Determine the [x, y] coordinate at the center of the cell enclosing the given text.  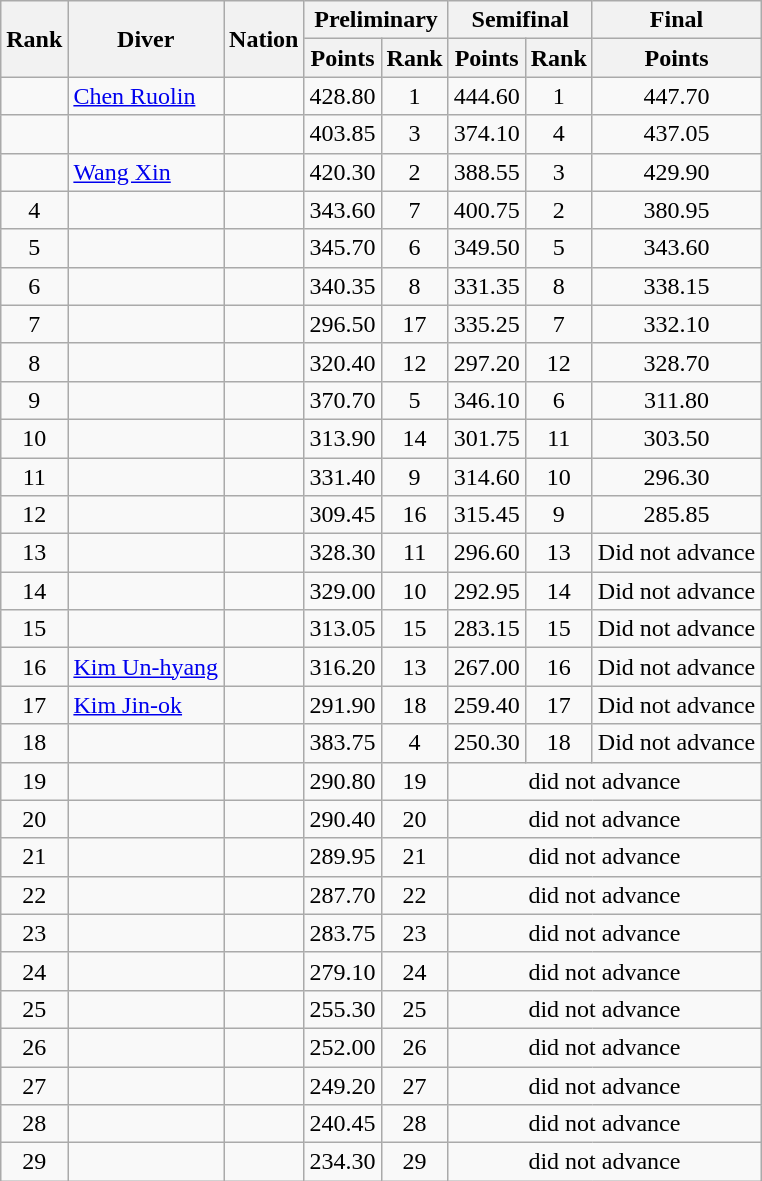
267.00 [486, 667]
252.00 [342, 1047]
428.80 [342, 96]
Wang Xin [146, 172]
296.50 [342, 324]
259.40 [486, 705]
292.95 [486, 591]
303.50 [676, 438]
296.30 [676, 477]
287.70 [342, 895]
250.30 [486, 743]
383.75 [342, 743]
314.60 [486, 477]
400.75 [486, 210]
345.70 [342, 248]
313.05 [342, 629]
234.30 [342, 1162]
311.80 [676, 400]
447.70 [676, 96]
331.40 [342, 477]
331.35 [486, 286]
Final [676, 20]
Kim Un-hyang [146, 667]
374.10 [486, 134]
290.40 [342, 819]
316.20 [342, 667]
Chen Ruolin [146, 96]
283.15 [486, 629]
285.85 [676, 515]
297.20 [486, 362]
335.25 [486, 324]
309.45 [342, 515]
313.90 [342, 438]
301.75 [486, 438]
Nation [264, 39]
291.90 [342, 705]
Diver [146, 39]
279.10 [342, 971]
332.10 [676, 324]
290.80 [342, 781]
340.35 [342, 286]
315.45 [486, 515]
Preliminary [376, 20]
338.15 [676, 286]
388.55 [486, 172]
349.50 [486, 248]
437.05 [676, 134]
255.30 [342, 1009]
240.45 [342, 1124]
444.60 [486, 96]
420.30 [342, 172]
289.95 [342, 857]
429.90 [676, 172]
249.20 [342, 1085]
Kim Jin-ok [146, 705]
283.75 [342, 933]
370.70 [342, 400]
Semifinal [520, 20]
296.60 [486, 553]
328.70 [676, 362]
346.10 [486, 400]
328.30 [342, 553]
380.95 [676, 210]
320.40 [342, 362]
329.00 [342, 591]
403.85 [342, 134]
